Extract the [X, Y] coordinate from the center of the cell holding the provided text.  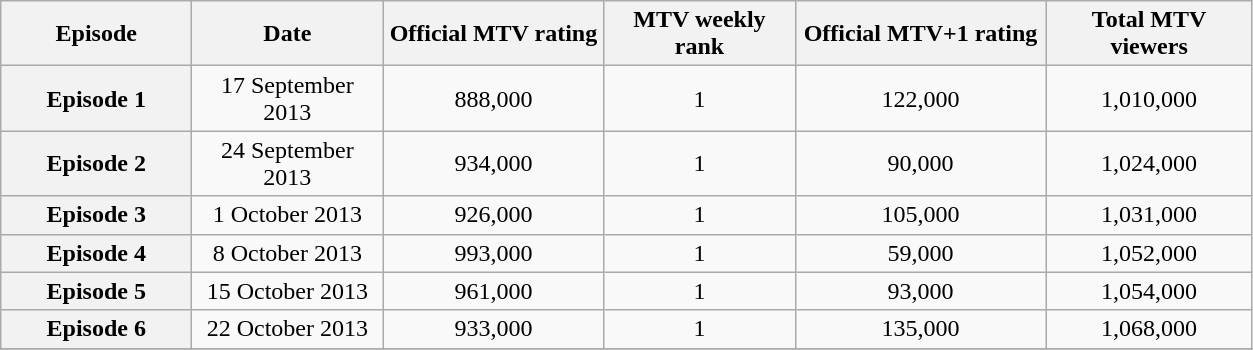
Episode 5 [96, 291]
22 October 2013 [288, 329]
15 October 2013 [288, 291]
8 October 2013 [288, 253]
1,031,000 [1149, 215]
105,000 [920, 215]
1,052,000 [1149, 253]
17 September 2013 [288, 98]
961,000 [494, 291]
933,000 [494, 329]
Episode 4 [96, 253]
1,068,000 [1149, 329]
993,000 [494, 253]
Episode [96, 34]
Official MTV+1 rating [920, 34]
888,000 [494, 98]
59,000 [920, 253]
1 October 2013 [288, 215]
Total MTV viewers [1149, 34]
934,000 [494, 164]
MTV weekly rank [700, 34]
Date [288, 34]
90,000 [920, 164]
93,000 [920, 291]
135,000 [920, 329]
1,024,000 [1149, 164]
122,000 [920, 98]
Episode 3 [96, 215]
Episode 1 [96, 98]
1,054,000 [1149, 291]
Official MTV rating [494, 34]
Episode 6 [96, 329]
Episode 2 [96, 164]
926,000 [494, 215]
24 September 2013 [288, 164]
1,010,000 [1149, 98]
